Output the (X, Y) coordinate of the center of the cell containing the given text.  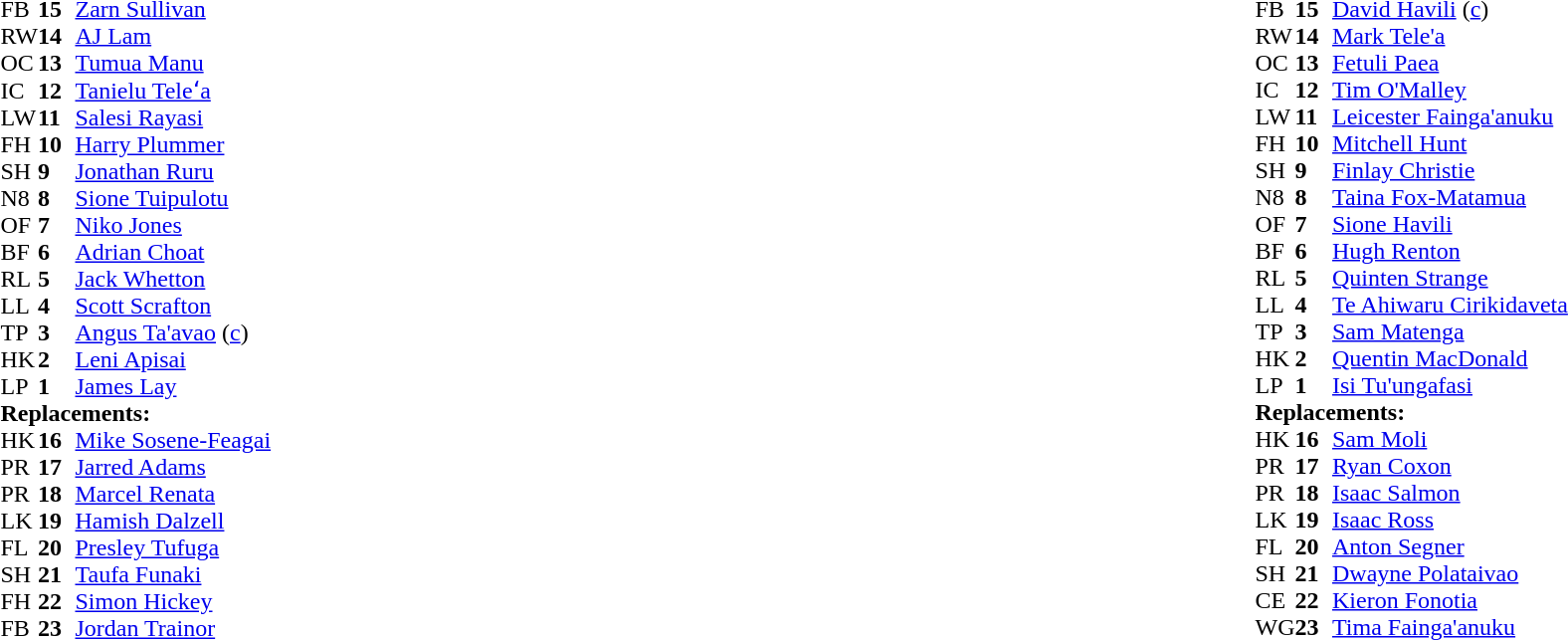
Jarred Adams (173, 468)
Dwayne Polataivao (1451, 573)
Fetuli Paea (1451, 64)
Mark Tele'a (1451, 36)
Taufa Funaki (173, 575)
AJ Lam (173, 36)
Finlay Christie (1451, 171)
Ryan Coxon (1451, 466)
Marcel Renata (173, 494)
Simon Hickey (173, 601)
Anton Segner (1451, 547)
Te Ahiwaru Cirikidaveta (1451, 305)
Tima Fainga'anuku (1451, 627)
Hugh Renton (1451, 251)
Niko Jones (173, 225)
Taina Fox-Matamua (1451, 197)
Salesi Rayasi (173, 117)
Sam Matenga (1451, 332)
James Lay (173, 386)
Sione Tuipulotu (173, 199)
Leni Apisai (173, 360)
Kieron Fonotia (1451, 601)
Isi Tu'ungafasi (1451, 386)
Isaac Salmon (1451, 494)
Isaac Ross (1451, 520)
Jonathan Ruru (173, 171)
Scott Scrafton (173, 307)
23 (1313, 627)
Tim O'Malley (1451, 90)
Tanielu Teleʻa (173, 90)
Tumua Manu (173, 64)
Sam Moli (1451, 440)
Hamish Dalzell (173, 522)
Mike Sosene-Feagai (173, 440)
Leicester Fainga'anuku (1451, 117)
Angus Ta'avao (c) (173, 332)
Presley Tufuga (173, 547)
Sione Havili (1451, 225)
Quentin MacDonald (1451, 358)
Harry Plummer (173, 145)
WG (1275, 627)
Mitchell Hunt (1451, 143)
Adrian Choat (173, 253)
Quinten Strange (1451, 279)
Jack Whetton (173, 279)
CE (1275, 601)
